Search for the cell housing the specified text and yield its (X, Y) center coordinate. 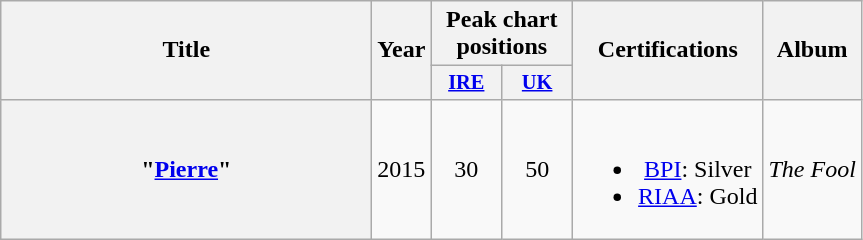
2015 (402, 169)
IRE (466, 83)
Certifications (668, 50)
50 (538, 169)
30 (466, 169)
UK (538, 83)
The Fool (812, 169)
Title (186, 50)
Peak chart positions (502, 34)
Year (402, 50)
BPI: SilverRIAA: Gold (668, 169)
Album (812, 50)
"Pierre" (186, 169)
